Detect which cell encompasses the target text, then output its (X, Y) center coordinate. 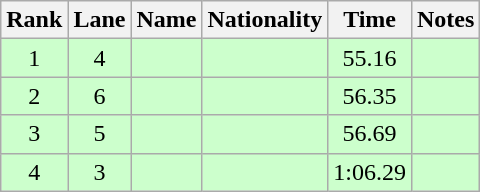
56.35 (370, 96)
5 (100, 134)
1 (34, 58)
2 (34, 96)
Nationality (265, 20)
56.69 (370, 134)
Time (370, 20)
Name (166, 20)
Rank (34, 20)
1:06.29 (370, 172)
55.16 (370, 58)
6 (100, 96)
Lane (100, 20)
Notes (445, 20)
